From the cell containing the given text, extract its center point as [X, Y] coordinate. 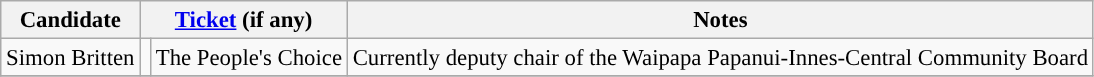
Candidate [70, 20]
Notes [720, 20]
Simon Britten [70, 58]
The People's Choice [248, 58]
Ticket (if any) [244, 20]
Currently deputy chair of the Waipapa Papanui-Innes-Central Community Board [720, 58]
